Output the [x, y] coordinate of the center of the cell containing the given text.  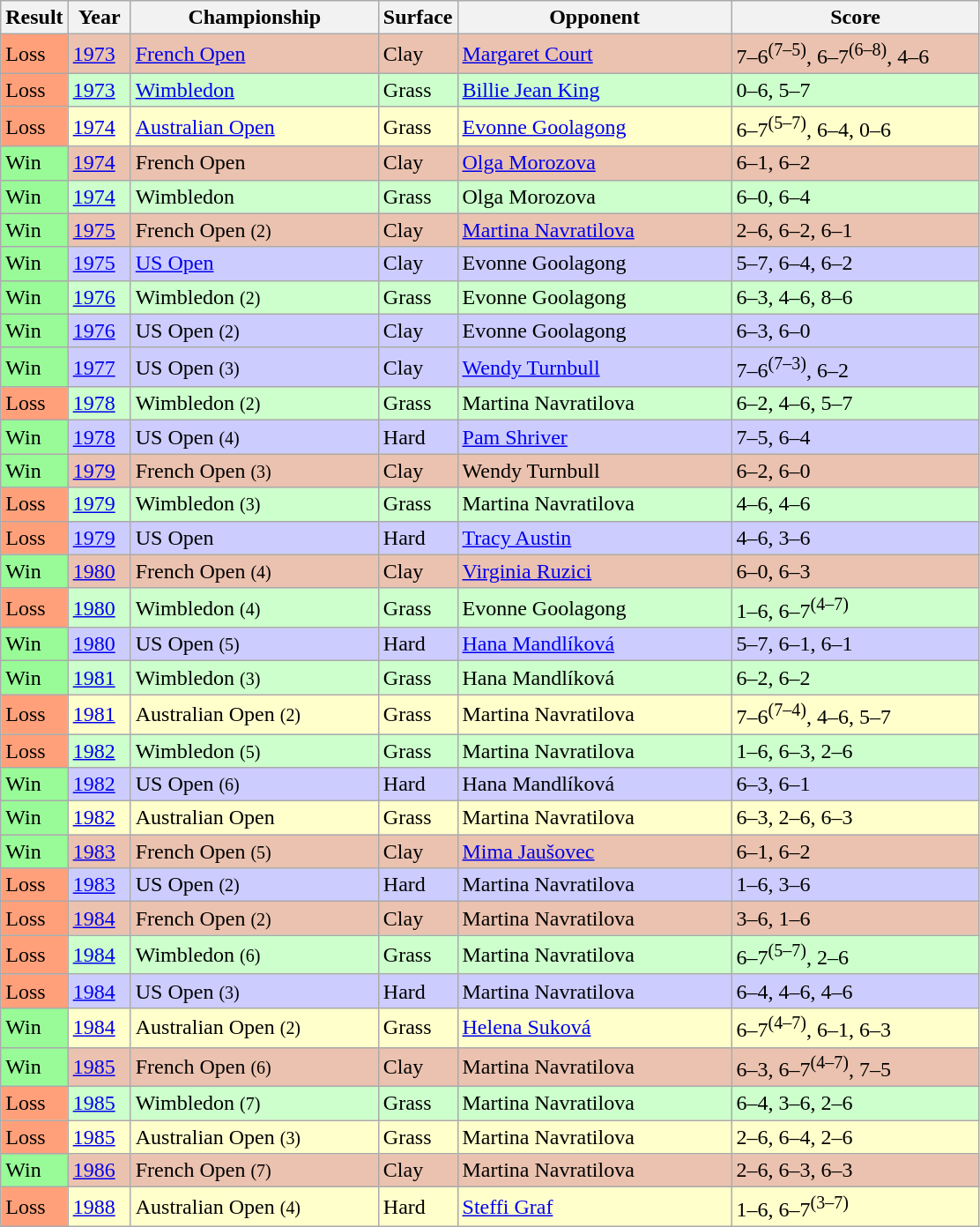
French Open (3) [254, 471]
6–2, 6–0 [855, 471]
6–2, 4–6, 5–7 [855, 404]
1977 [99, 367]
1–6, 6–7(4–7) [855, 608]
6–7(5–7), 2–6 [855, 956]
1986 [99, 1171]
Wimbledon (4) [254, 608]
Year [99, 18]
4–6, 4–6 [855, 504]
French Open (6) [254, 1067]
Wimbledon (7) [254, 1104]
0–6, 5–7 [855, 90]
French Open (4) [254, 571]
Wimbledon (5) [254, 751]
Pam Shriver [594, 437]
Wimbledon (6) [254, 956]
Championship [254, 18]
Australian Open (4) [254, 1208]
1–6, 6–3, 2–6 [855, 751]
Steffi Graf [594, 1208]
4–6, 3–6 [855, 538]
US Open (5) [254, 644]
6–0, 6–3 [855, 571]
Tracy Austin [594, 538]
7–6(7–3), 6–2 [855, 367]
Virginia Ruzici [594, 571]
1–6, 3–6 [855, 885]
1988 [99, 1208]
2–6, 6–4, 2–6 [855, 1137]
6–3, 2–6, 6–3 [855, 818]
6–7(4–7), 6–1, 6–3 [855, 1028]
6–4, 3–6, 2–6 [855, 1104]
6–0, 6–4 [855, 197]
French Open (7) [254, 1171]
Margaret Court [594, 55]
Mima Jaušovec [594, 851]
Australian Open (3) [254, 1137]
Helena Suková [594, 1028]
1–6, 6–7(3–7) [855, 1208]
US Open (6) [254, 785]
5–7, 6–4, 6–2 [855, 264]
Billie Jean King [594, 90]
2–6, 6–3, 6–3 [855, 1171]
3–6, 1–6 [855, 918]
Score [855, 18]
6–3, 6–7(4–7), 7–5 [855, 1067]
6–7(5–7), 6–4, 0–6 [855, 127]
6–3, 6–1 [855, 785]
2–6, 6–2, 6–1 [855, 230]
Surface [418, 18]
7–6(7–4), 4–6, 5–7 [855, 714]
5–7, 6–1, 6–1 [855, 644]
6–4, 4–6, 4–6 [855, 991]
Result [34, 18]
French Open (5) [254, 851]
6–2, 6–2 [855, 678]
7–5, 6–4 [855, 437]
7–6(7–5), 6–7(6–8), 4–6 [855, 55]
Opponent [594, 18]
6–3, 6–0 [855, 331]
US Open (4) [254, 437]
6–3, 4–6, 8–6 [855, 297]
